Provide the [X, Y] coordinate of the cell's center where the given text is located.  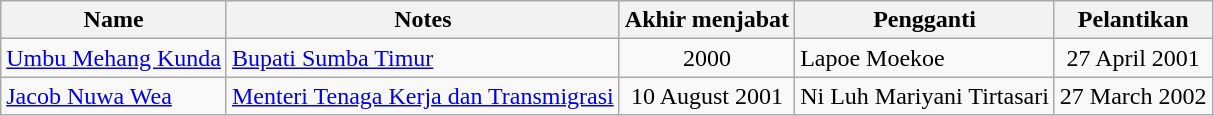
27 March 2002 [1133, 96]
Umbu Mehang Kunda [114, 58]
2000 [706, 58]
Jacob Nuwa Wea [114, 96]
Name [114, 20]
Lapoe Moekoe [925, 58]
Bupati Sumba Timur [422, 58]
Pengganti [925, 20]
10 August 2001 [706, 96]
Pelantikan [1133, 20]
Ni Luh Mariyani Tirtasari [925, 96]
27 April 2001 [1133, 58]
Akhir menjabat [706, 20]
Menteri Tenaga Kerja dan Transmigrasi [422, 96]
Notes [422, 20]
